Return [X, Y] of the center of cell containing provided text 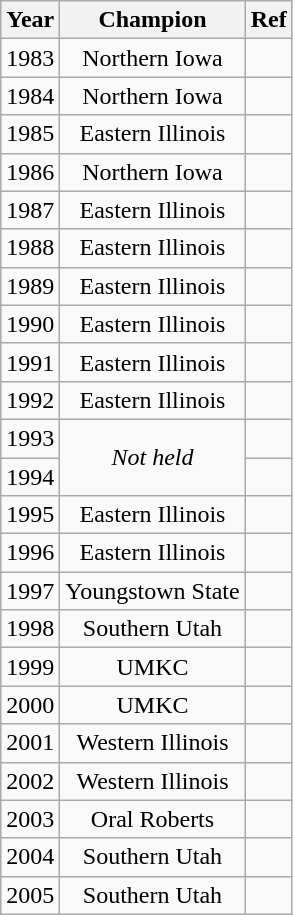
1995 [30, 515]
1990 [30, 324]
1998 [30, 629]
2000 [30, 705]
2004 [30, 857]
1999 [30, 667]
1984 [30, 96]
Oral Roberts [152, 819]
Year [30, 20]
1994 [30, 477]
2002 [30, 781]
1983 [30, 58]
Youngstown State [152, 591]
Not held [152, 457]
2005 [30, 895]
1993 [30, 438]
2003 [30, 819]
1992 [30, 400]
1989 [30, 286]
1997 [30, 591]
Champion [152, 20]
2001 [30, 743]
1996 [30, 553]
Ref [268, 20]
1986 [30, 172]
1987 [30, 210]
1991 [30, 362]
1985 [30, 134]
1988 [30, 248]
